Find where the given text appears and provide that cell's center as [x, y] coordinate. 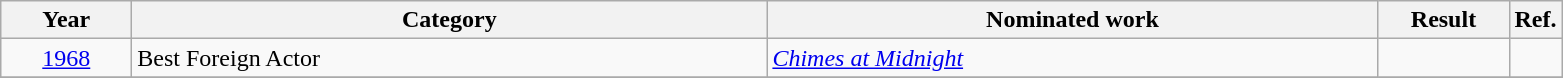
Chimes at Midnight [1072, 58]
Category [450, 20]
Ref. [1536, 20]
Nominated work [1072, 20]
Year [66, 20]
Best Foreign Actor [450, 58]
Result [1444, 20]
1968 [66, 58]
